Determine the [x, y] coordinate at the center of the cell enclosing the given text.  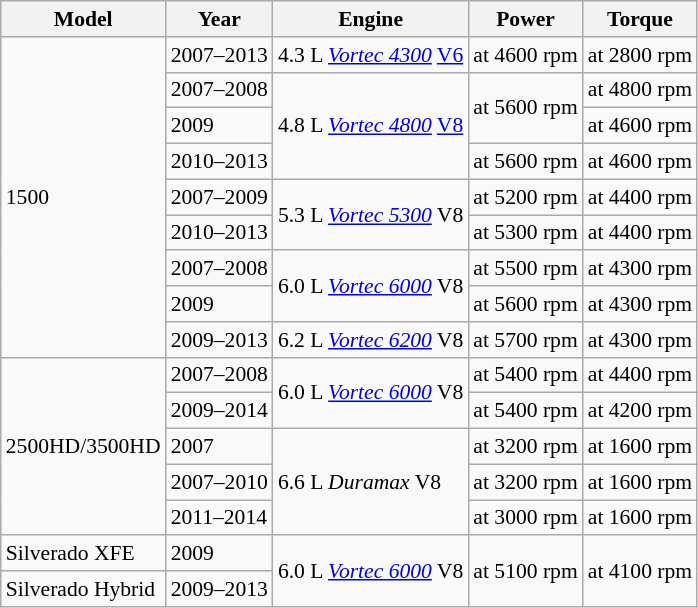
Model [84, 19]
2007 [220, 447]
at 5200 rpm [525, 197]
at 4100 rpm [640, 572]
1500 [84, 198]
at 5500 rpm [525, 269]
at 4200 rpm [640, 411]
2009–2014 [220, 411]
Silverado Hybrid [84, 589]
Year [220, 19]
2007–2013 [220, 55]
at 3000 rpm [525, 518]
at 2800 rpm [640, 55]
at 5700 rpm [525, 340]
at 4800 rpm [640, 90]
Engine [370, 19]
2007–2010 [220, 482]
4.3 L Vortec 4300 V6 [370, 55]
6.2 L Vortec 6200 V8 [370, 340]
Silverado XFE [84, 554]
5.3 L Vortec 5300 V8 [370, 214]
Power [525, 19]
2500HD/3500HD [84, 446]
6.6 L Duramax V8 [370, 482]
4.8 L Vortec 4800 V8 [370, 126]
2011–2014 [220, 518]
Torque [640, 19]
at 5300 rpm [525, 233]
2007–2009 [220, 197]
at 5100 rpm [525, 572]
